Pinpoint the cell where the given text exists, returning its [X, Y] midpoint coordinate. 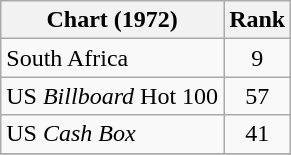
57 [258, 96]
41 [258, 134]
US Billboard Hot 100 [112, 96]
US Cash Box [112, 134]
Chart (1972) [112, 20]
South Africa [112, 58]
Rank [258, 20]
9 [258, 58]
